Detect which cell encompasses the target text, then output its [X, Y] center coordinate. 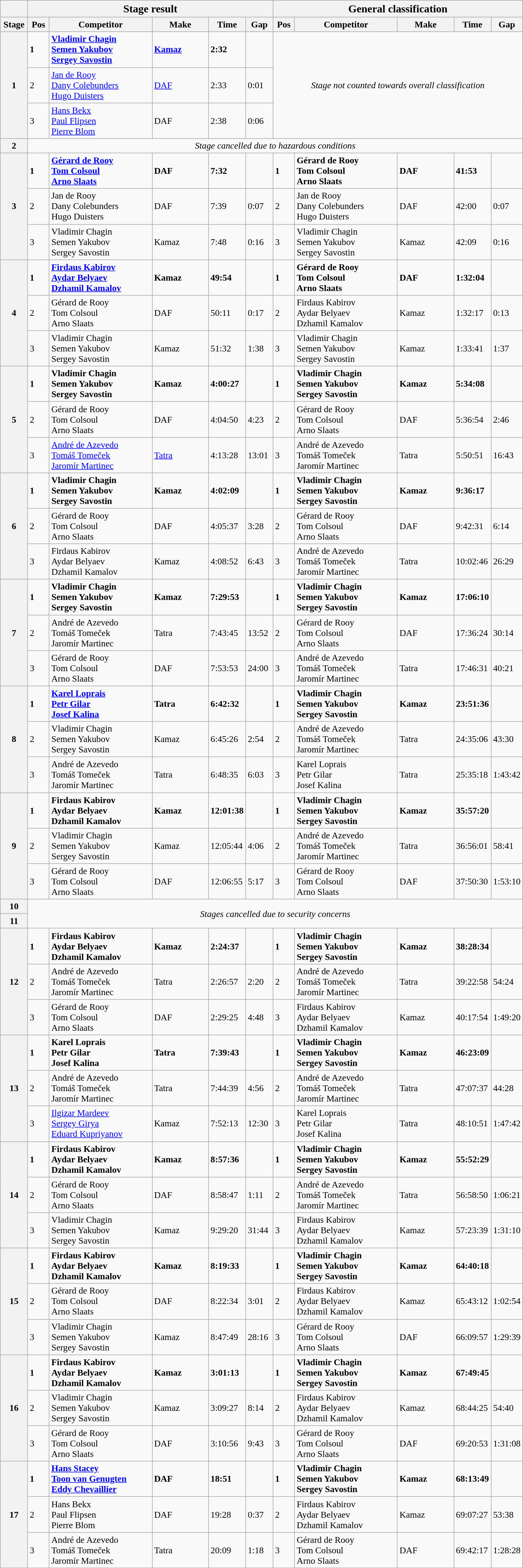
13 [14, 1088]
28:16 [259, 1337]
2:24:37 [227, 946]
1:38 [259, 348]
56:58:50 [472, 1194]
12:06:55 [227, 881]
1:06:21 [507, 1194]
53:38 [507, 1514]
36:56:01 [472, 846]
58:41 [507, 846]
25:35:18 [472, 775]
17:06:10 [472, 597]
1:47:42 [507, 1124]
17:36:24 [472, 632]
3:09:27 [227, 1408]
5 [14, 420]
7:29:53 [227, 597]
1:29:39 [507, 1337]
12 [14, 982]
10:02:46 [472, 562]
8:47:49 [227, 1337]
6:14 [507, 526]
7:39 [227, 206]
18:51 [227, 1479]
4:00:27 [227, 384]
4:02:09 [227, 490]
0:01 [259, 85]
0:37 [259, 1514]
42:09 [472, 242]
13:01 [259, 455]
41:53 [472, 171]
0:13 [507, 313]
65:43:12 [472, 1301]
68:44:25 [472, 1408]
0:06 [259, 120]
26:29 [507, 562]
23:51:36 [472, 704]
7:52:13 [227, 1124]
14 [14, 1194]
4:56 [259, 1088]
69:42:17 [472, 1550]
Stages cancelled due to security concerns [275, 913]
5:36:54 [472, 419]
30:14 [507, 632]
8:19:33 [227, 1266]
6:48:35 [227, 775]
19:28 [227, 1514]
68:13:49 [472, 1479]
7:39:43 [227, 1052]
9:29:20 [227, 1230]
1:33:41 [472, 348]
54:24 [507, 982]
44:28 [507, 1088]
11 [14, 921]
69:07:27 [472, 1514]
9:36:17 [472, 490]
4 [14, 313]
2:29:25 [227, 1017]
2:54 [259, 739]
6:42:32 [227, 704]
4:05:37 [227, 526]
12:05:44 [227, 846]
2:26:57 [227, 982]
43:30 [507, 739]
48:10:51 [472, 1124]
7 [14, 632]
1:32:17 [472, 313]
13:52 [259, 632]
2:32 [227, 50]
35:57:20 [472, 810]
9 [14, 845]
12:01:38 [227, 810]
4:13:28 [227, 455]
69:20:53 [472, 1443]
Stage not counted towards overall classification [398, 85]
39:22:58 [472, 982]
1:49:20 [507, 1017]
8:22:34 [227, 1301]
1:31:08 [507, 1443]
16:43 [507, 455]
20:09 [227, 1550]
1:02:54 [507, 1301]
0:17 [259, 313]
Stage cancelled due to hazardous conditions [275, 146]
8:14 [259, 1408]
16 [14, 1407]
8 [14, 739]
8:58:47 [227, 1194]
5:17 [259, 881]
6:03 [259, 775]
2:33 [227, 85]
54:40 [507, 1408]
2:20 [259, 982]
1:37 [507, 348]
1:11 [259, 1194]
4:06 [259, 846]
9:42:31 [472, 526]
24:35:06 [472, 739]
15 [14, 1301]
7:44:39 [227, 1088]
51:32 [227, 348]
2:46 [507, 419]
Ilgizar Mardeev Sergey Girya Eduard Kupriyanov [101, 1124]
3:10:56 [227, 1443]
3:28 [259, 526]
5:50:51 [472, 455]
4:48 [259, 1017]
7:43:45 [227, 632]
42:00 [472, 206]
7:48 [227, 242]
3:01 [259, 1301]
4:08:52 [227, 562]
Stage result [150, 9]
4:04:50 [227, 419]
6:43 [259, 562]
2:38 [227, 120]
1:43:42 [507, 775]
3:01:13 [227, 1372]
46:23:09 [472, 1052]
17 [14, 1514]
57:23:39 [472, 1230]
1:18 [259, 1550]
General classification [398, 9]
17:46:31 [472, 668]
31:44 [259, 1230]
1:28:28 [507, 1550]
8:57:36 [227, 1159]
Stage [14, 24]
1:32:04 [472, 277]
12:30 [259, 1124]
55:52:29 [472, 1159]
1:31:10 [507, 1230]
6:45:26 [227, 739]
67:49:45 [472, 1372]
9:43 [259, 1443]
24:00 [259, 668]
10 [14, 906]
1:53:10 [507, 881]
50:11 [227, 313]
40:17:54 [472, 1017]
37:50:30 [472, 881]
5:34:08 [472, 384]
47:07:37 [472, 1088]
7:32 [227, 171]
4:23 [259, 419]
6 [14, 526]
40:21 [507, 668]
38:28:34 [472, 946]
49:54 [227, 277]
64:40:18 [472, 1266]
7:53:53 [227, 668]
66:09:57 [472, 1337]
Hans Stacey Toon van Genugten Eddy Chevaillier [101, 1479]
